Search for the cell housing the specified text and yield its [X, Y] center coordinate. 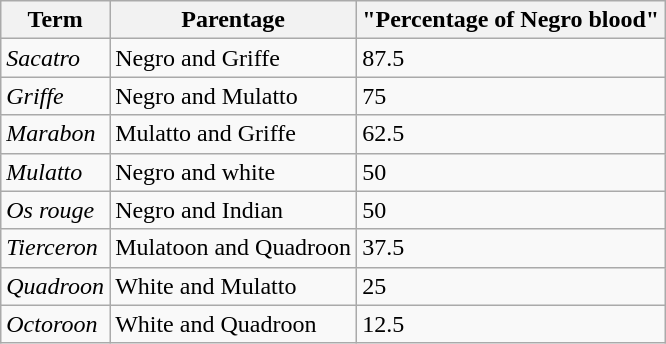
Negro and white [234, 172]
Octoroon [56, 324]
White and Quadroon [234, 324]
87.5 [511, 58]
Parentage [234, 20]
White and Mulatto [234, 286]
Negro and Mulatto [234, 96]
Mulatoon and Quadroon [234, 248]
Tierceron [56, 248]
Mulatto [56, 172]
Marabon [56, 134]
Os rouge [56, 210]
62.5 [511, 134]
"Percentage of Negro blood" [511, 20]
37.5 [511, 248]
Mulatto and Griffe [234, 134]
Negro and Griffe [234, 58]
12.5 [511, 324]
75 [511, 96]
Term [56, 20]
25 [511, 286]
Negro and Indian [234, 210]
Quadroon [56, 286]
Griffe [56, 96]
Sacatro [56, 58]
